From the cell containing the given text, extract its center point as [X, Y] coordinate. 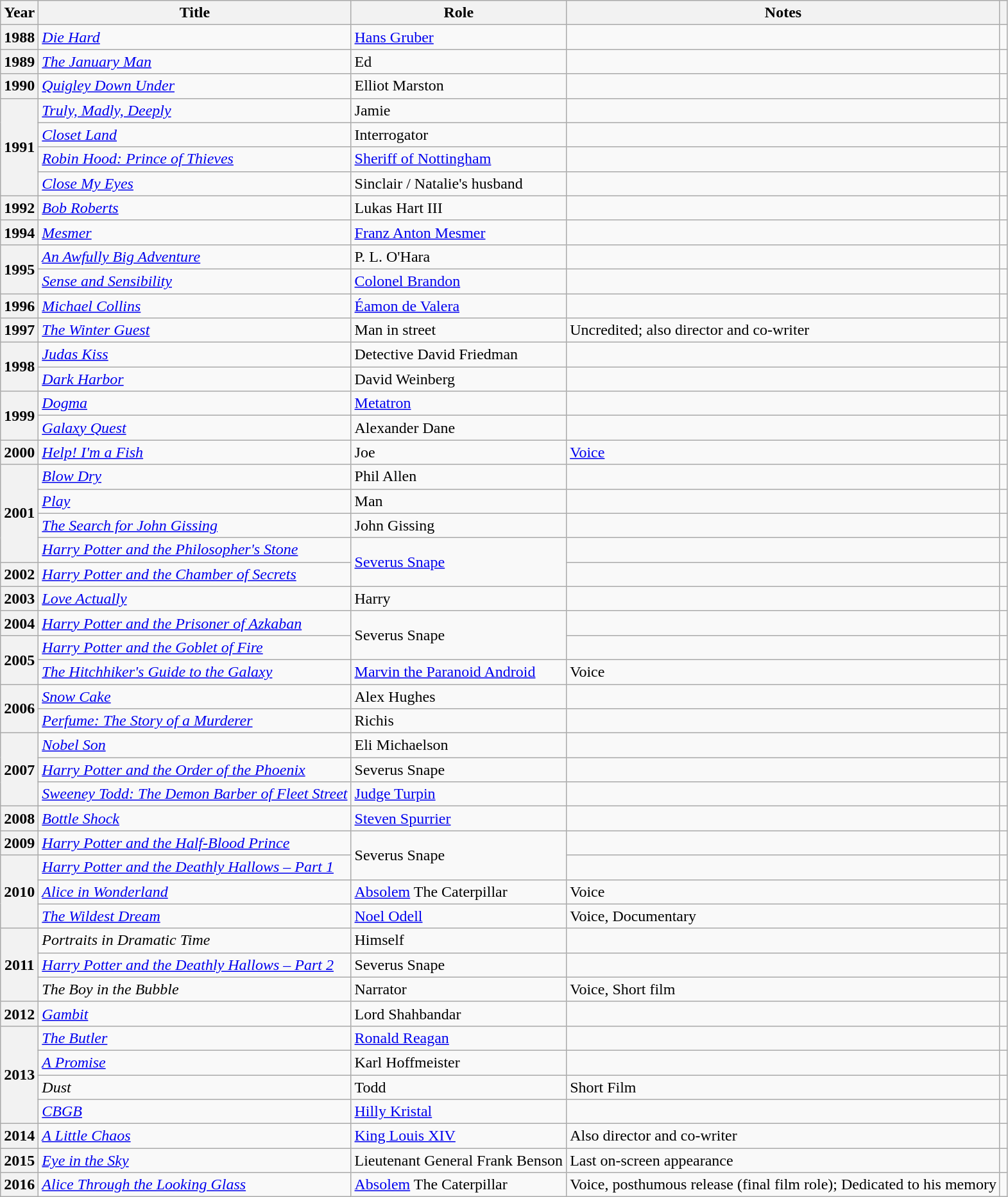
1988 [19, 37]
King Louis XIV [459, 1136]
1998 [19, 367]
Truly, Madly, Deeply [195, 110]
Éamon de Valera [459, 306]
CBGB [195, 1112]
Role [459, 13]
Jamie [459, 110]
2016 [19, 1185]
Man [459, 501]
Todd [459, 1087]
2012 [19, 1014]
Portraits in Dramatic Time [195, 940]
An Awfully Big Adventure [195, 257]
2010 [19, 892]
1990 [19, 86]
Marvin the Paranoid Android [459, 672]
Help! I'm a Fish [195, 452]
1995 [19, 269]
Snow Cake [195, 696]
2014 [19, 1136]
Eye in the Sky [195, 1160]
Harry Potter and the Chamber of Secrets [195, 574]
Richis [459, 721]
Phil Allen [459, 477]
Interrogator [459, 135]
Lieutenant General Frank Benson [459, 1160]
2008 [19, 819]
Closet Land [195, 135]
Uncredited; also director and co-writer [783, 330]
Also director and co-writer [783, 1136]
Noel Odell [459, 916]
Ronald Reagan [459, 1038]
2003 [19, 598]
Robin Hood: Prince of Thieves [195, 159]
1991 [19, 147]
Alice in Wonderland [195, 892]
Dust [195, 1087]
2013 [19, 1074]
Harry [459, 598]
Harry Potter and the Prisoner of Azkaban [195, 623]
Metatron [459, 403]
Voice, posthumous release (final film role); Dedicated to his memory [783, 1185]
Die Hard [195, 37]
The January Man [195, 62]
Harry Potter and the Order of the Phoenix [195, 770]
David Weinberg [459, 379]
Man in street [459, 330]
Detective David Friedman [459, 355]
A Promise [195, 1062]
Lord Shahbandar [459, 1014]
Judas Kiss [195, 355]
The Butler [195, 1038]
Dark Harbor [195, 379]
2011 [19, 965]
Title [195, 13]
The Search for John Gissing [195, 525]
Ed [459, 62]
2005 [19, 659]
Karl Hoffmeister [459, 1062]
Hilly Kristal [459, 1112]
Notes [783, 13]
Bottle Shock [195, 819]
Michael Collins [195, 306]
The Wildest Dream [195, 916]
Perfume: The Story of a Murderer [195, 721]
Alexander Dane [459, 428]
2015 [19, 1160]
Mesmer [195, 232]
Hans Gruber [459, 37]
Alex Hughes [459, 696]
John Gissing [459, 525]
Lukas Hart III [459, 208]
1994 [19, 232]
2007 [19, 770]
Voice, Documentary [783, 916]
P. L. O'Hara [459, 257]
A Little Chaos [195, 1136]
1997 [19, 330]
2001 [19, 513]
Sinclair / Natalie's husband [459, 183]
Harry Potter and the Goblet of Fire [195, 647]
Judge Turpin [459, 794]
Joe [459, 452]
Close My Eyes [195, 183]
Gambit [195, 1014]
The Hitchhiker's Guide to the Galaxy [195, 672]
Harry Potter and the Half-Blood Prince [195, 843]
Galaxy Quest [195, 428]
2006 [19, 708]
2009 [19, 843]
1996 [19, 306]
The Winter Guest [195, 330]
Voice, Short film [783, 989]
Eli Michaelson [459, 745]
Harry Potter and the Deathly Hallows – Part 1 [195, 867]
Alice Through the Looking Glass [195, 1185]
Steven Spurrier [459, 819]
Franz Anton Mesmer [459, 232]
Love Actually [195, 598]
Colonel Brandon [459, 281]
Bob Roberts [195, 208]
Sheriff of Nottingham [459, 159]
2004 [19, 623]
2000 [19, 452]
Dogma [195, 403]
Sweeney Todd: The Demon Barber of Fleet Street [195, 794]
Last on-screen appearance [783, 1160]
1989 [19, 62]
Play [195, 501]
The Boy in the Bubble [195, 989]
Blow Dry [195, 477]
1992 [19, 208]
Sense and Sensibility [195, 281]
Harry Potter and the Philosopher's Stone [195, 550]
Short Film [783, 1087]
Quigley Down Under [195, 86]
1999 [19, 416]
Narrator [459, 989]
Year [19, 13]
Elliot Marston [459, 86]
Himself [459, 940]
Nobel Son [195, 745]
2002 [19, 574]
Harry Potter and the Deathly Hallows – Part 2 [195, 965]
